Output the (x, y) coordinate of the center of the cell containing the given text.  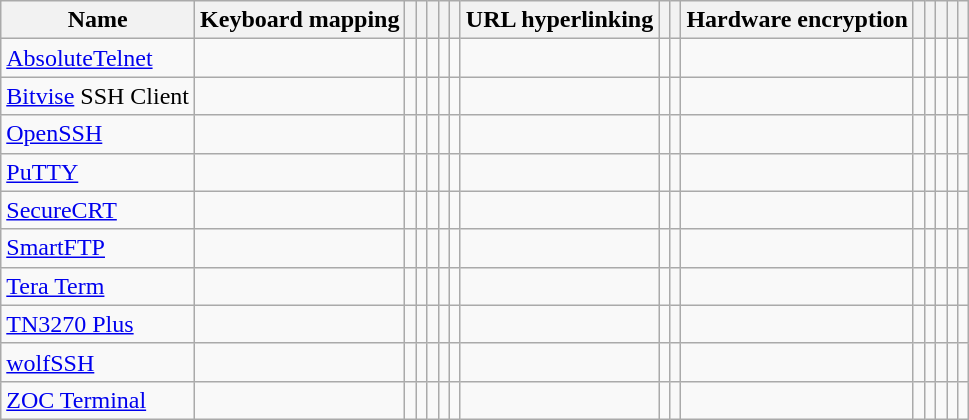
ZOC Terminal (98, 400)
Tera Term (98, 286)
Keyboard mapping (300, 20)
OpenSSH (98, 134)
Name (98, 20)
SecureCRT (98, 210)
wolfSSH (98, 362)
PuTTY (98, 172)
URL hyperlinking (559, 20)
Bitvise SSH Client (98, 96)
SmartFTP (98, 248)
TN3270 Plus (98, 324)
AbsoluteTelnet (98, 58)
Hardware encryption (798, 20)
